Identify which cell holds the provided text, then report its [X, Y] central coordinate. 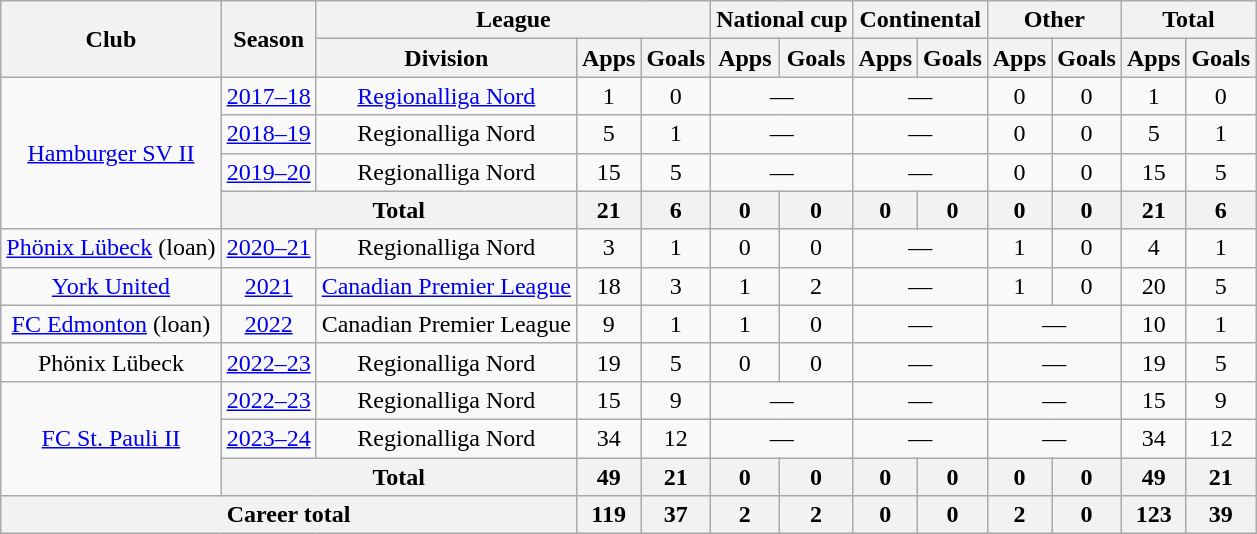
2017–18 [268, 96]
20 [1153, 286]
Continental [920, 20]
Division [446, 58]
FC St. Pauli II [111, 438]
39 [1221, 515]
Phönix Lübeck [111, 362]
Career total [289, 515]
37 [676, 515]
Phönix Lübeck (loan) [111, 248]
119 [608, 515]
FC Edmonton (loan) [111, 324]
League [513, 20]
2018–19 [268, 134]
18 [608, 286]
Other [1054, 20]
National cup [782, 20]
10 [1153, 324]
2019–20 [268, 172]
Club [111, 39]
2023–24 [268, 438]
123 [1153, 515]
Hamburger SV II [111, 153]
York United [111, 286]
4 [1153, 248]
2020–21 [268, 248]
Season [268, 39]
2021 [268, 286]
2022 [268, 324]
